Search for the cell housing the specified text and yield its [X, Y] center coordinate. 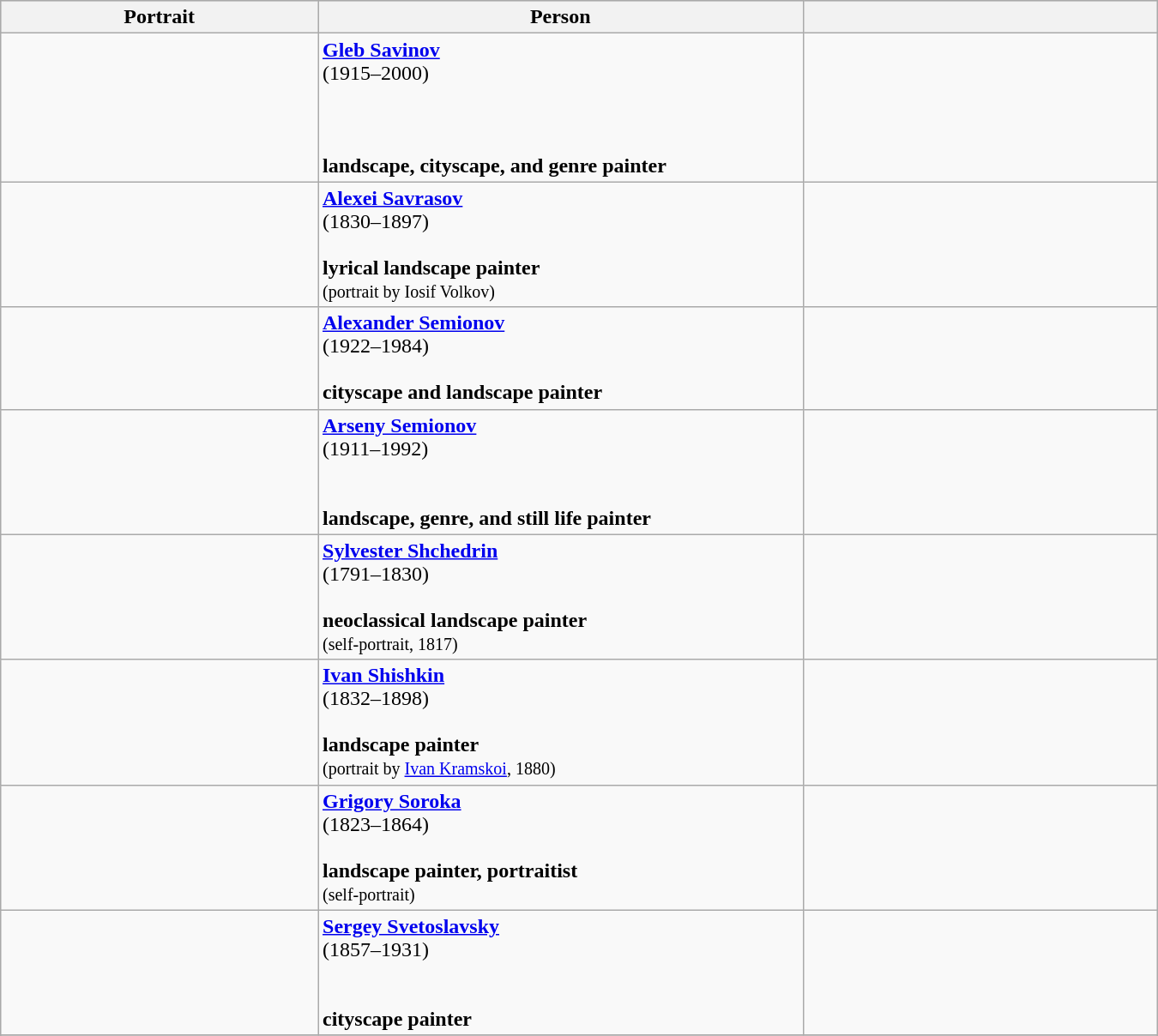
Sergey Svetoslavsky (1857–1931) cityscape painter [560, 973]
Gleb Savinov (1915–2000)landscape, cityscape, and genre painter [560, 108]
Alexei Savrasov (1830–1897) lyrical landscape painter(portrait by Iosif Volkov) [560, 244]
Arseny Semionov (1911–1992) landscape, genre, and still life painter [560, 472]
Person [560, 17]
Sylvester Shchedrin (1791–1830) neoclassical landscape painter(self-portrait, 1817) [560, 597]
Alexander Semionov (1922–1984) cityscape and landscape painter [560, 358]
Ivan Shishkin (1832–1898)landscape painter(portrait by Ivan Kramskoi, 1880) [560, 722]
Portrait [160, 17]
Grigory Soroka(1823–1864)landscape painter, portraitist(self-portrait) [560, 847]
